Detect which cell encompasses the target text, then output its (x, y) center coordinate. 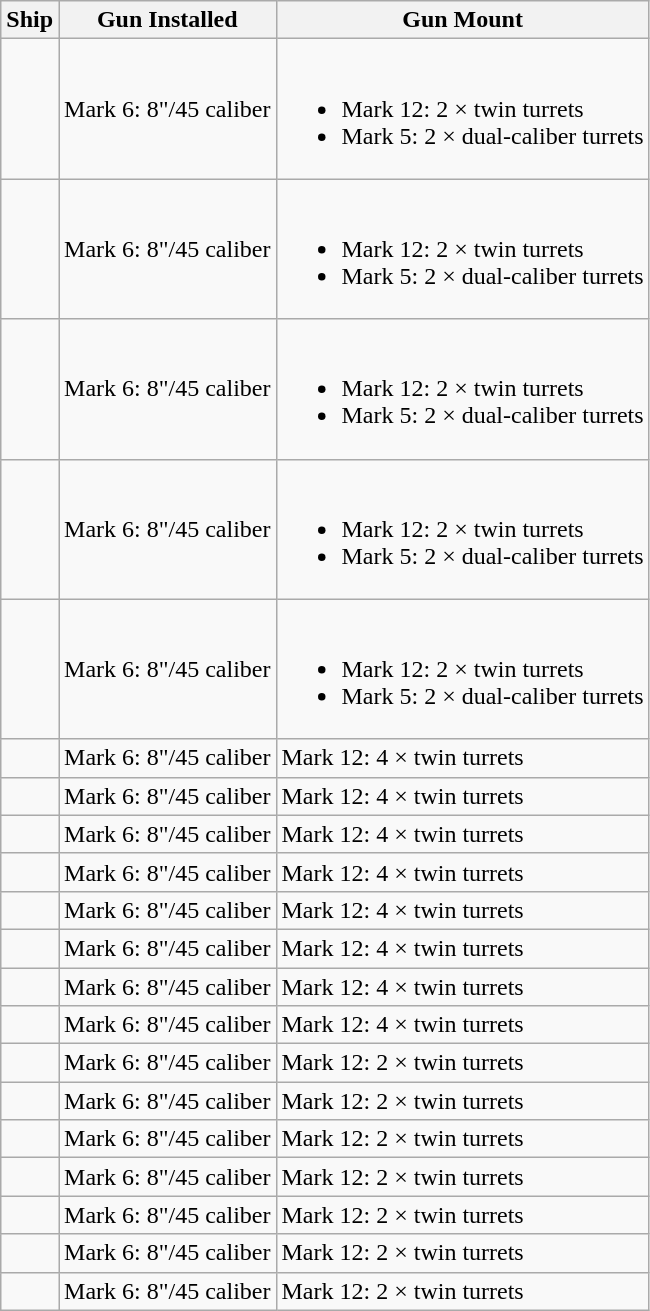
Ship (30, 20)
Gun Mount (462, 20)
Gun Installed (168, 20)
